Return (x, y) of the center of cell containing provided text 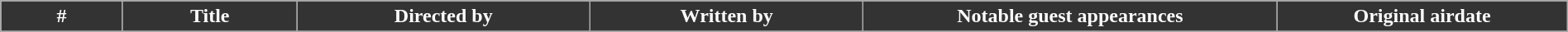
# (62, 16)
Title (210, 16)
Written by (726, 16)
Original airdate (1422, 16)
Notable guest appearances (1070, 16)
Directed by (443, 16)
